Capture the cell that displays the provided text and extract its (X, Y) central coordinate. 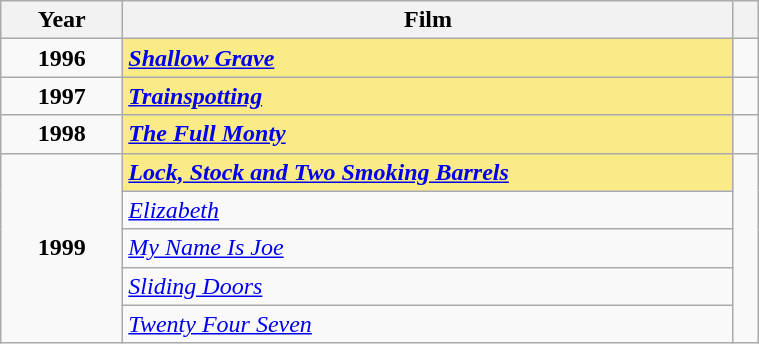
Lock, Stock and Two Smoking Barrels (428, 172)
Elizabeth (428, 210)
Twenty Four Seven (428, 324)
Sliding Doors (428, 286)
Film (428, 20)
1998 (62, 134)
Year (62, 20)
The Full Monty (428, 134)
My Name Is Joe (428, 248)
Trainspotting (428, 96)
1999 (62, 248)
Shallow Grave (428, 58)
1996 (62, 58)
1997 (62, 96)
